Scan for the cell matching the given text and deliver its (X, Y) coordinate at center. 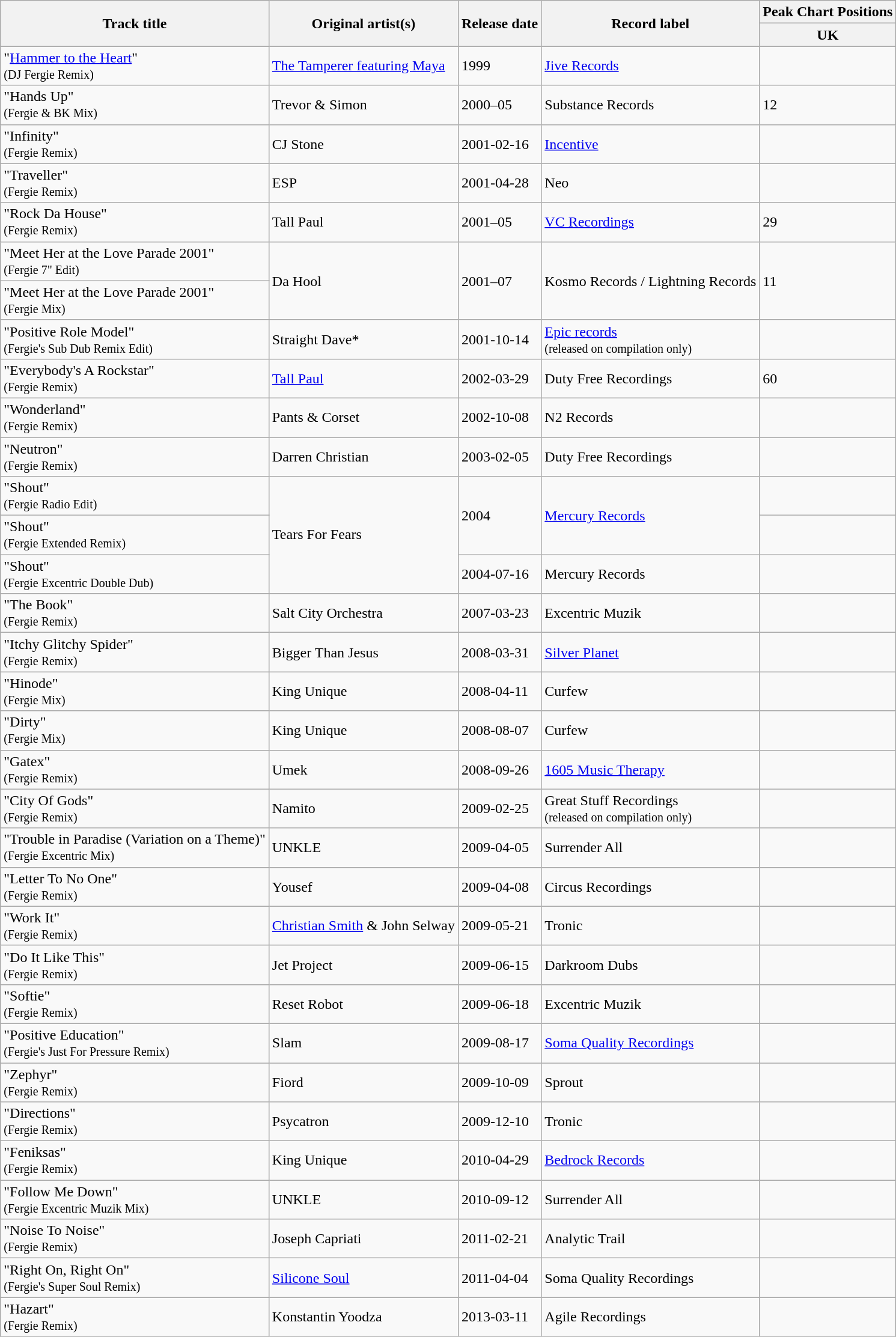
Namito (363, 809)
Pants & Corset (363, 417)
Bigger Than Jesus (363, 653)
Jive Records (650, 66)
2009-06-15 (499, 965)
Bedrock Records (650, 1161)
1605 Music Therapy (650, 769)
Tears For Fears (363, 535)
CJ Stone (363, 144)
Straight Dave* (363, 339)
"Itchy Glitchy Spider"(Fergie Remix) (135, 653)
Darren Christian (363, 457)
2009-12-10 (499, 1121)
2003-02-05 (499, 457)
2010-09-12 (499, 1199)
"Softie"(Fergie Remix) (135, 1004)
"The Book"(Fergie Remix) (135, 613)
2009-05-21 (499, 925)
Track title (135, 23)
2008-09-26 (499, 769)
Salt City Orchestra (363, 613)
ESP (363, 183)
Psycatron (363, 1121)
2011-02-21 (499, 1239)
"Letter To No One"(Fergie Remix) (135, 887)
2009-10-09 (499, 1082)
"Hazart"(Fergie Remix) (135, 1317)
11 (828, 281)
Jet Project (363, 965)
Silicone Soul (363, 1278)
Sprout (650, 1082)
Trevor & Simon (363, 105)
"Trouble in Paradise (Variation on a Theme)"(Fergie Excentric Mix) (135, 847)
"Shout"(Fergie Radio Edit) (135, 496)
2001-10-14 (499, 339)
N2 Records (650, 417)
Analytic Trail (650, 1239)
Original artist(s) (363, 23)
"Noise To Noise"(Fergie Remix) (135, 1239)
"Traveller"(Fergie Remix) (135, 183)
"Work It"(Fergie Remix) (135, 925)
"Gatex"(Fergie Remix) (135, 769)
"Positive Role Model"(Fergie's Sub Dub Remix Edit) (135, 339)
Great Stuff Recordings(released on compilation only) (650, 809)
2008-04-11 (499, 691)
2002-10-08 (499, 417)
"Meet Her at the Love Parade 2001"(Fergie Mix) (135, 300)
"Shout"(Fergie Excentric Double Dub) (135, 574)
"Hinode"(Fergie Mix) (135, 691)
2009-04-05 (499, 847)
"Neutron"(Fergie Remix) (135, 457)
"Positive Education"(Fergie's Just For Pressure Remix) (135, 1043)
VC Recordings (650, 222)
2009-02-25 (499, 809)
Joseph Capriati (363, 1239)
1999 (499, 66)
Epic records(released on compilation only) (650, 339)
"City Of Gods"(Fergie Remix) (135, 809)
"Do It Like This"(Fergie Remix) (135, 965)
Da Hool (363, 281)
2000–05 (499, 105)
2009-06-18 (499, 1004)
"Wonderland"(Fergie Remix) (135, 417)
Substance Records (650, 105)
2004 (499, 516)
60 (828, 379)
"Meet Her at the Love Parade 2001"(Fergie 7" Edit) (135, 261)
"Dirty"(Fergie Mix) (135, 731)
UK (828, 35)
29 (828, 222)
Kosmo Records / Lightning Records (650, 281)
2009-04-08 (499, 887)
2008-08-07 (499, 731)
"Zephyr"(Fergie Remix) (135, 1082)
2011-04-04 (499, 1278)
Circus Recordings (650, 887)
"Infinity"(Fergie Remix) (135, 144)
Darkroom Dubs (650, 965)
Fiord (363, 1082)
2001-02-16 (499, 144)
2001-04-28 (499, 183)
"Hands Up"(Fergie & BK Mix) (135, 105)
"Directions"(Fergie Remix) (135, 1121)
The Tamperer featuring Maya (363, 66)
12 (828, 105)
2009-08-17 (499, 1043)
2013-03-11 (499, 1317)
"Shout"(Fergie Extended Remix) (135, 535)
Konstantin Yoodza (363, 1317)
"Follow Me Down"(Fergie Excentric Muzik Mix) (135, 1199)
Yousef (363, 887)
"Right On, Right On"(Fergie's Super Soul Remix) (135, 1278)
Neo (650, 183)
Peak Chart Positions (828, 12)
Record label (650, 23)
Slam (363, 1043)
Christian Smith & John Selway (363, 925)
2001–07 (499, 281)
2007-03-23 (499, 613)
Reset Robot (363, 1004)
2004-07-16 (499, 574)
"Everybody's A Rockstar"(Fergie Remix) (135, 379)
"Feniksas"(Fergie Remix) (135, 1161)
"Hammer to the Heart"(DJ Fergie Remix) (135, 66)
2010-04-29 (499, 1161)
Release date (499, 23)
Umek (363, 769)
2001–05 (499, 222)
2008-03-31 (499, 653)
Incentive (650, 144)
2002-03-29 (499, 379)
Agile Recordings (650, 1317)
Silver Planet (650, 653)
"Rock Da House"(Fergie Remix) (135, 222)
